Determine the (X, Y) coordinate at the center of the cell enclosing the given text.  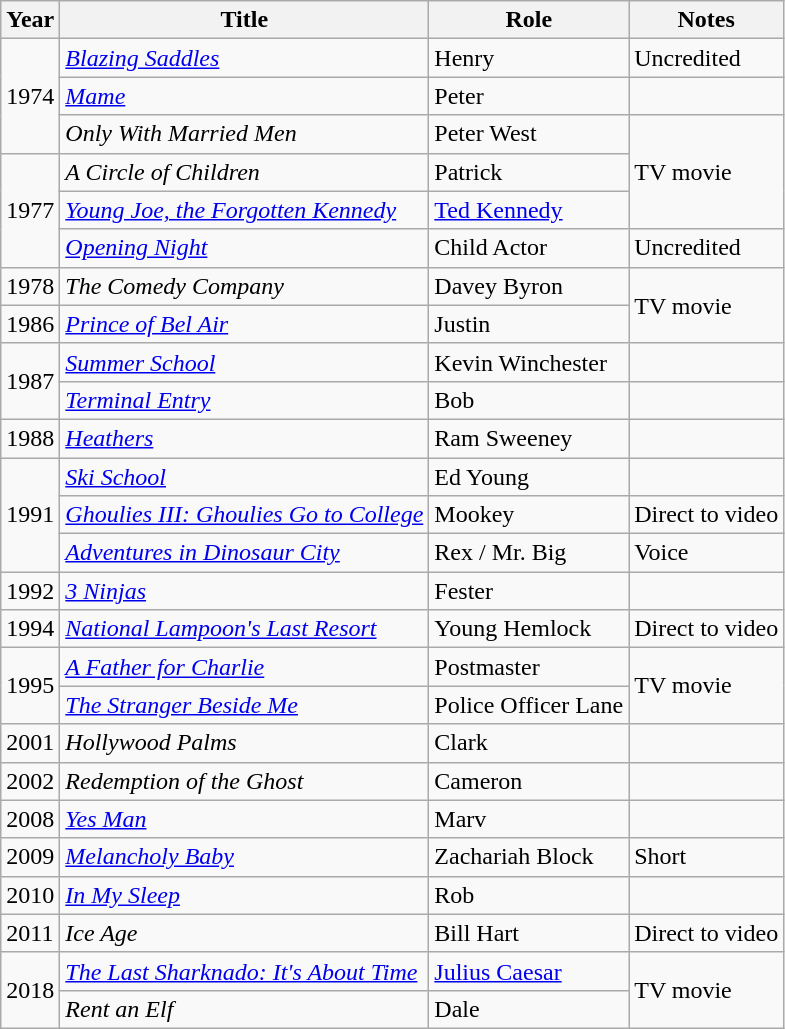
Rex / Mr. Big (529, 553)
Zachariah Block (529, 857)
Postmaster (529, 667)
Ice Age (244, 933)
Peter (529, 96)
Davey Byron (529, 286)
Julius Caesar (529, 971)
Short (706, 857)
Justin (529, 324)
Bob (529, 400)
The Comedy Company (244, 286)
Young Joe, the Forgotten Kennedy (244, 210)
1978 (30, 286)
Dale (529, 1009)
Heathers (244, 438)
1994 (30, 629)
Hollywood Palms (244, 743)
The Last Sharknado: It's About Time (244, 971)
2002 (30, 781)
Role (529, 20)
Blazing Saddles (244, 58)
Bill Hart (529, 933)
Clark (529, 743)
A Circle of Children (244, 172)
Ted Kennedy (529, 210)
2011 (30, 933)
Opening Night (244, 248)
1992 (30, 591)
Patrick (529, 172)
2001 (30, 743)
A Father for Charlie (244, 667)
Marv (529, 819)
2009 (30, 857)
Ghoulies III: Ghoulies Go to College (244, 515)
Redemption of the Ghost (244, 781)
Child Actor (529, 248)
Summer School (244, 362)
Rob (529, 895)
2008 (30, 819)
1988 (30, 438)
Terminal Entry (244, 400)
2018 (30, 990)
Title (244, 20)
Mookey (529, 515)
National Lampoon's Last Resort (244, 629)
Rent an Elf (244, 1009)
1991 (30, 515)
Young Hemlock (529, 629)
Year (30, 20)
Police Officer Lane (529, 705)
Adventures in Dinosaur City (244, 553)
Only With Married Men (244, 134)
3 Ninjas (244, 591)
Cameron (529, 781)
Voice (706, 553)
Kevin Winchester (529, 362)
Henry (529, 58)
1995 (30, 686)
Mame (244, 96)
1974 (30, 96)
1977 (30, 210)
Ed Young (529, 477)
Peter West (529, 134)
1986 (30, 324)
Prince of Bel Air (244, 324)
Ski School (244, 477)
Melancholy Baby (244, 857)
Ram Sweeney (529, 438)
Yes Man (244, 819)
1987 (30, 381)
In My Sleep (244, 895)
Notes (706, 20)
Fester (529, 591)
2010 (30, 895)
The Stranger Beside Me (244, 705)
